Extract the (X, Y) coordinate from the center of the cell holding the provided text.  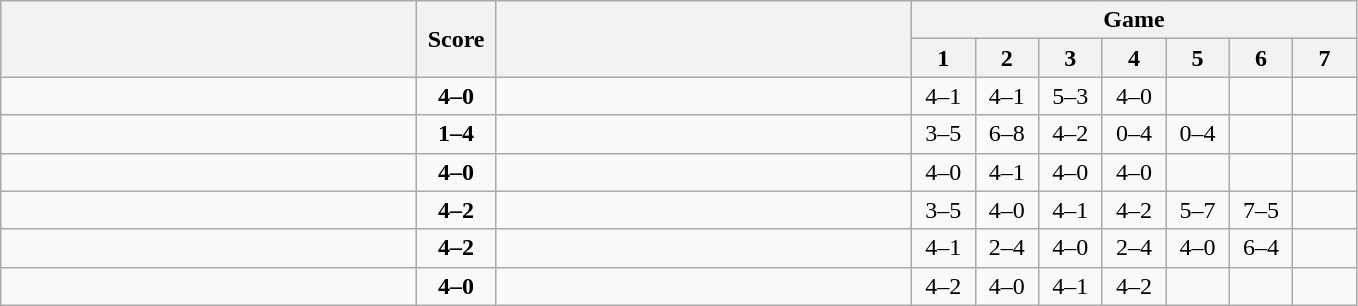
2 (1007, 58)
Game (1134, 20)
7 (1325, 58)
6–8 (1007, 134)
Score (456, 39)
6–4 (1261, 248)
1 (943, 58)
3 (1071, 58)
5–7 (1198, 210)
4 (1134, 58)
5 (1198, 58)
7–5 (1261, 210)
5–3 (1071, 96)
6 (1261, 58)
1–4 (456, 134)
